Search for the cell housing the specified text and yield its (x, y) center coordinate. 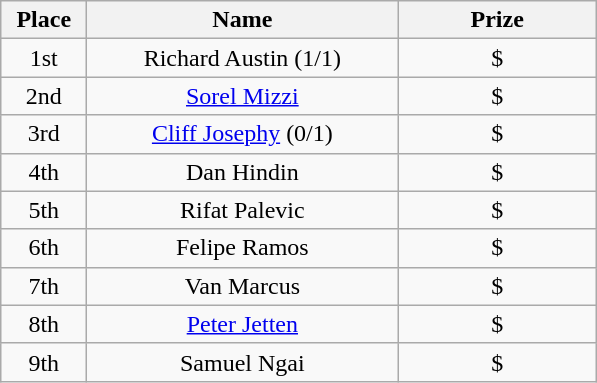
3rd (44, 134)
Rifat Palevic (242, 210)
Peter Jetten (242, 324)
Cliff Josephy (0/1) (242, 134)
Samuel Ngai (242, 362)
4th (44, 172)
9th (44, 362)
Van Marcus (242, 286)
8th (44, 324)
Prize (498, 20)
Richard Austin (1/1) (242, 58)
Place (44, 20)
1st (44, 58)
5th (44, 210)
Dan Hindin (242, 172)
2nd (44, 96)
Sorel Mizzi (242, 96)
Name (242, 20)
7th (44, 286)
6th (44, 248)
Felipe Ramos (242, 248)
